Scan for the cell matching the given text and deliver its (X, Y) coordinate at center. 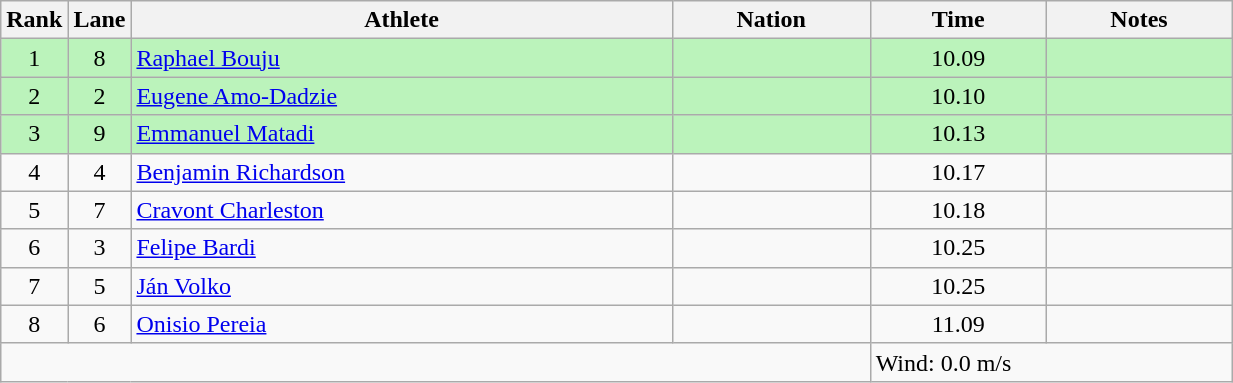
Rank (34, 20)
Ján Volko (402, 286)
Lane (100, 20)
Eugene Amo-Dadzie (402, 96)
Emmanuel Matadi (402, 134)
Cravont Charleston (402, 210)
Nation (771, 20)
10.10 (958, 96)
10.18 (958, 210)
10.13 (958, 134)
10.17 (958, 172)
1 (34, 58)
Athlete (402, 20)
Notes (1138, 20)
Raphael Bouju (402, 58)
11.09 (958, 324)
9 (100, 134)
Onisio Pereia (402, 324)
Time (958, 20)
Felipe Bardi (402, 248)
10.09 (958, 58)
Wind: 0.0 m/s (1051, 362)
Benjamin Richardson (402, 172)
